Return [x, y] of the center of cell containing provided text 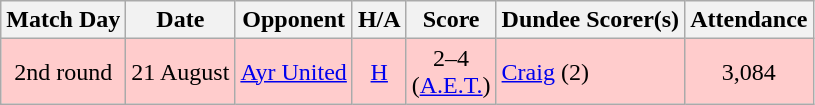
H/A [379, 20]
Dundee Scorer(s) [590, 20]
3,084 [749, 72]
Match Day [64, 20]
21 August [180, 72]
Score [451, 20]
H [379, 72]
2nd round [64, 72]
Ayr United [294, 72]
Opponent [294, 20]
Attendance [749, 20]
Craig (2) [590, 72]
Date [180, 20]
2–4(A.E.T.) [451, 72]
